Search for the cell housing the specified text and yield its (X, Y) center coordinate. 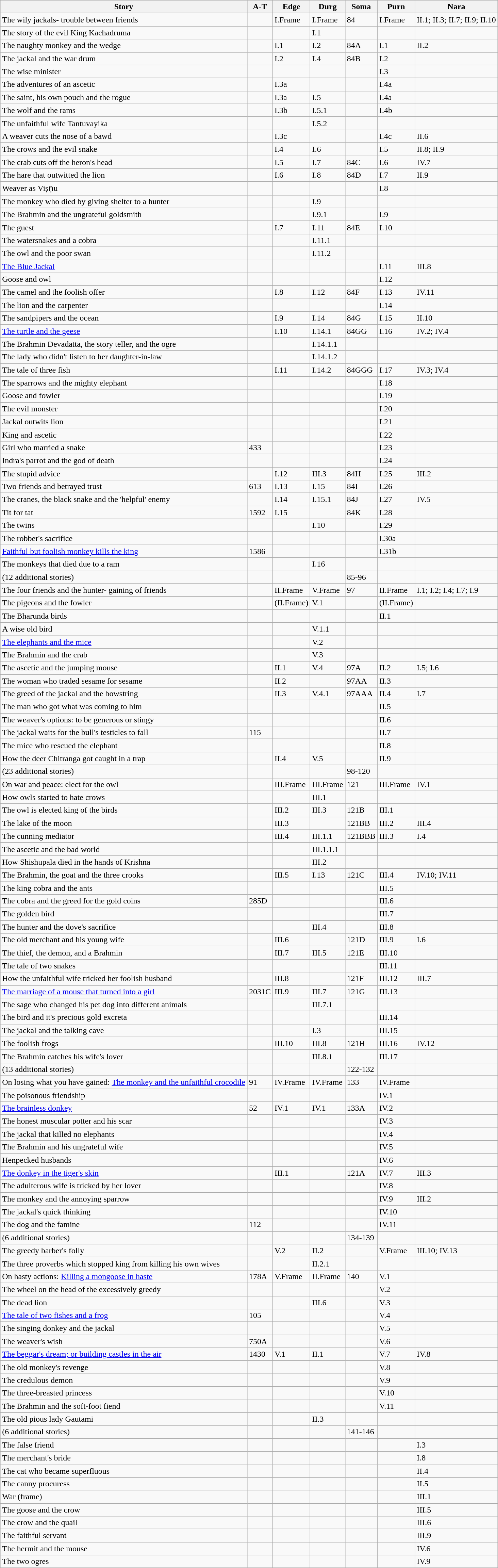
III.12 (396, 979)
On losing what you have gained: The monkey and the unfaithful crocodile (124, 1082)
The guest (124, 227)
84GGG (361, 370)
Faithful but foolish monkey kills the king (124, 551)
The adventures of an ascetic (124, 84)
Henpecked husbands (124, 1160)
105 (260, 1316)
The elephants and the mice (124, 642)
The hermit and the mouse (124, 1549)
How owls started to hate crows (124, 797)
121B (361, 810)
121E (361, 953)
V.4.1 (328, 694)
I.17 (396, 370)
I.29 (396, 525)
The two ogres (124, 1562)
I.1; I.2; I.4; I.7; I.9 (456, 590)
133A (361, 1108)
613 (260, 487)
750A (260, 1341)
The crab cuts off the heron's head (124, 162)
1586 (260, 551)
The poisonous friendship (124, 1095)
III.11 (396, 966)
The ascetic and the bad world (124, 849)
I.19 (396, 396)
Story (124, 7)
140 (361, 1276)
The old merchant and his young wife (124, 940)
IV.2; IV.4 (456, 331)
I.23 (396, 447)
III.14 (396, 1017)
The wise minister (124, 71)
121A (361, 1173)
The Brahmin, the goat and the three crooks (124, 875)
121C (361, 875)
The sparrows and the mighty elephant (124, 383)
III.7.1 (328, 1004)
The turtle and the geese (124, 331)
The canny procuress (124, 1484)
The faithful servant (124, 1536)
War (frame) (124, 1497)
The pigeons and the fowler (124, 603)
I.14.1 (328, 331)
III.10; IV.13 (456, 1251)
97AAA (361, 694)
The monkey and the annoying sparrow (124, 1199)
433 (260, 447)
The brainless donkey (124, 1108)
The goose and the crow (124, 1510)
(13 additional stories) (124, 1069)
IV.3; IV.4 (456, 370)
The watersnakes and a cobra (124, 240)
The old pious lady Gautami (124, 1419)
The greedy barber's folly (124, 1251)
The adulterous wife is tricked by her lover (124, 1186)
133 (361, 1082)
The camel and the foolish offer (124, 292)
I.9.1 (328, 214)
The Brahmin Devadatta, the story teller, and the ogre (124, 344)
The credulous demon (124, 1380)
84C (361, 162)
The Brahmin catches his wife's lover (124, 1056)
84GG (361, 331)
The monkey who died by giving shelter to a hunter (124, 201)
52 (260, 1108)
(23 additional stories) (124, 771)
I.26 (396, 487)
V.1.1 (328, 629)
I.5.2 (328, 123)
Goose and owl (124, 279)
98-120 (361, 771)
III.16 (396, 1043)
The four friends and the hunter- gaining of friends (124, 590)
I.11.2 (328, 253)
A-T (260, 7)
85-96 (361, 577)
84K (361, 512)
How Shishupala died in the hands of Krishna (124, 862)
IV.10 (396, 1212)
The sage who changed his pet dog into different animals (124, 1004)
The merchant's bride (124, 1458)
The owl and the poor swan (124, 253)
84B (361, 59)
V.6 (396, 1341)
The wily jackals- trouble between friends (124, 20)
IV.4 (396, 1134)
I.25 (396, 473)
The cat who became superfluous (124, 1471)
(12 additional stories) (124, 577)
I.31b (396, 551)
The three proverbs which stopped king from killing his own wives (124, 1263)
The cranes, the black snake and the 'helpful' enemy (124, 500)
IV.3 (396, 1121)
The sandpipers and the ocean (124, 318)
The lion and the carpenter (124, 305)
121H (361, 1043)
1592 (260, 512)
The tale of three fish (124, 370)
I.3b (292, 110)
The jackal that killed no elephants (124, 1134)
I.14.1.1 (328, 344)
V.8 (396, 1367)
III.17 (396, 1056)
The singing donkey and the jackal (124, 1328)
The cunning mediator (124, 836)
The marriage of a mouse that turned into a girl (124, 992)
I.21 (396, 422)
The lady who didn't listen to her daughter-in-law (124, 357)
84E (361, 227)
III.1.1.1 (328, 849)
Jackal outwits lion (124, 422)
III.8.1 (328, 1056)
Girl who married a snake (124, 447)
121BB (361, 823)
Durg (328, 7)
Two friends and betrayed trust (124, 487)
141-146 (361, 1432)
II.7 (396, 733)
The king cobra and the ants (124, 888)
I.5.1 (328, 110)
I.24 (396, 460)
The weaver's options: to be generous or stingy (124, 720)
King and ascetic (124, 435)
Weaver as Vișṇu (124, 189)
The stupid advice (124, 473)
I.15.1 (328, 500)
V.11 (396, 1406)
The man who got what was coming to him (124, 707)
121D (361, 940)
The Brahmin and the crab (124, 655)
The woman who traded sesame for sesame (124, 681)
III.13 (396, 992)
I.27 (396, 500)
The bird and it's precious gold excreta (124, 1017)
122-132 (361, 1069)
91 (260, 1082)
I.14.2 (328, 370)
The false friend (124, 1445)
I.18 (396, 383)
115 (260, 733)
The jackal's quick thinking (124, 1212)
The wheel on the head of the excessively greedy (124, 1289)
A weaver cuts the nose of a bawd (124, 136)
How the unfaithful wife tricked her foolish husband (124, 979)
1430 (260, 1354)
The jackal and the talking cave (124, 1030)
II.8; II.9 (456, 149)
V.10 (396, 1393)
84 (361, 20)
II.2.1 (328, 1263)
I.22 (396, 435)
IV.10; IV.11 (456, 875)
The Bharunda birds (124, 616)
The robber's sacrifice (124, 538)
The twins (124, 525)
The story of the evil King Kachadruma (124, 33)
84F (361, 292)
2031C (260, 992)
121BBB (361, 836)
The jackal and the war drum (124, 59)
The crow and the quail (124, 1523)
I.20 (396, 409)
84G (361, 318)
The crows and the evil snake (124, 149)
Purn (396, 7)
Goose and fowler (124, 396)
The ascetic and the jumping mouse (124, 668)
III.15 (396, 1030)
The Brahmin and the ungrateful goldsmith (124, 214)
The golden bird (124, 914)
The tale of two snakes (124, 966)
84I (361, 487)
97A (361, 668)
The cobra and the greed for the gold coins (124, 901)
The dead lion (124, 1302)
II.8 (396, 746)
The donkey in the tiger's skin (124, 1173)
The monkeys that died due to a ram (124, 564)
The unfaithful wife Tantuvayika (124, 123)
The hunter and the dove's sacrifice (124, 927)
The wolf and the rams (124, 110)
I.4c (396, 136)
121F (361, 979)
112 (260, 1225)
The thief, the demon, and a Brahmin (124, 953)
The evil monster (124, 409)
III.1.1 (328, 836)
IV.12 (456, 1043)
Indra's parrot and the god of death (124, 460)
I.14.1.2 (328, 357)
Tit for tat (124, 512)
84J (361, 500)
121G (361, 992)
84H (361, 473)
The Brahmin and the soft-foot fiend (124, 1406)
II.10 (456, 318)
I.30a (396, 538)
134-139 (361, 1238)
On war and peace: elect for the owl (124, 784)
The honest muscular potter and his scar (124, 1121)
The naughty monkey and the wedge (124, 46)
The old monkey's revenge (124, 1367)
V.7 (396, 1354)
The greed of the jackal and the bowstring (124, 694)
The weaver's wish (124, 1341)
84D (361, 175)
I.28 (396, 512)
I.4b (396, 110)
IV.2 (396, 1108)
The foolish frogs (124, 1043)
I.3c (292, 136)
The Blue Jackal (124, 266)
The saint, his own pouch and the rogue (124, 97)
The mice who rescued the elephant (124, 746)
I.5; I.6 (456, 668)
The beggar's dream; or building castles in the air (124, 1354)
The three-breasted princess (124, 1393)
Nara (456, 7)
The hare that outwitted the lion (124, 175)
121 (361, 784)
84A (361, 46)
A wise old bird (124, 629)
178A (260, 1276)
On hasty actions: Killing a mongoose in haste (124, 1276)
V.9 (396, 1380)
The Brahmin and his ungrateful wife (124, 1147)
Soma (361, 7)
Edge (292, 7)
I.11.1 (328, 240)
97 (361, 590)
97AA (361, 681)
How the deer Chitranga got caught in a trap (124, 758)
II.1; II.3; II.7; II.9; II.10 (456, 20)
The dog and the famine (124, 1225)
The jackal waits for the bull's testicles to fall (124, 733)
The tale of two fishes and a frog (124, 1316)
The owl is elected king of the birds (124, 810)
285D (260, 901)
The lake of the moon (124, 823)
